Provide the [x, y] coordinate of the cell's center where the given text is located.  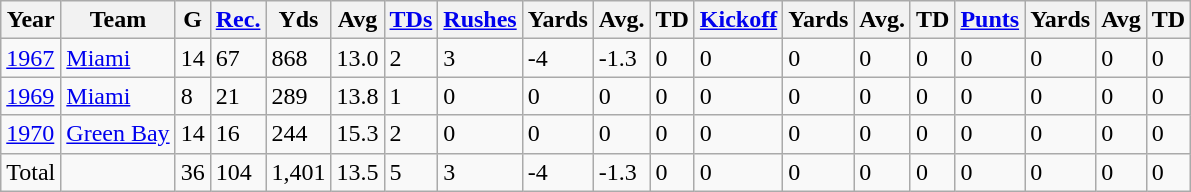
104 [238, 172]
868 [298, 58]
1967 [31, 58]
1969 [31, 96]
Year [31, 20]
Green Bay [118, 134]
5 [411, 172]
13.8 [358, 96]
Punts [990, 20]
15.3 [358, 134]
13.0 [358, 58]
16 [238, 134]
Total [31, 172]
1 [411, 96]
1970 [31, 134]
289 [298, 96]
Rec. [238, 20]
Kickoff [738, 20]
244 [298, 134]
Rushes [480, 20]
36 [192, 172]
8 [192, 96]
Team [118, 20]
Yds [298, 20]
G [192, 20]
TDs [411, 20]
67 [238, 58]
1,401 [298, 172]
13.5 [358, 172]
21 [238, 96]
